Detect which cell encompasses the target text, then output its [X, Y] center coordinate. 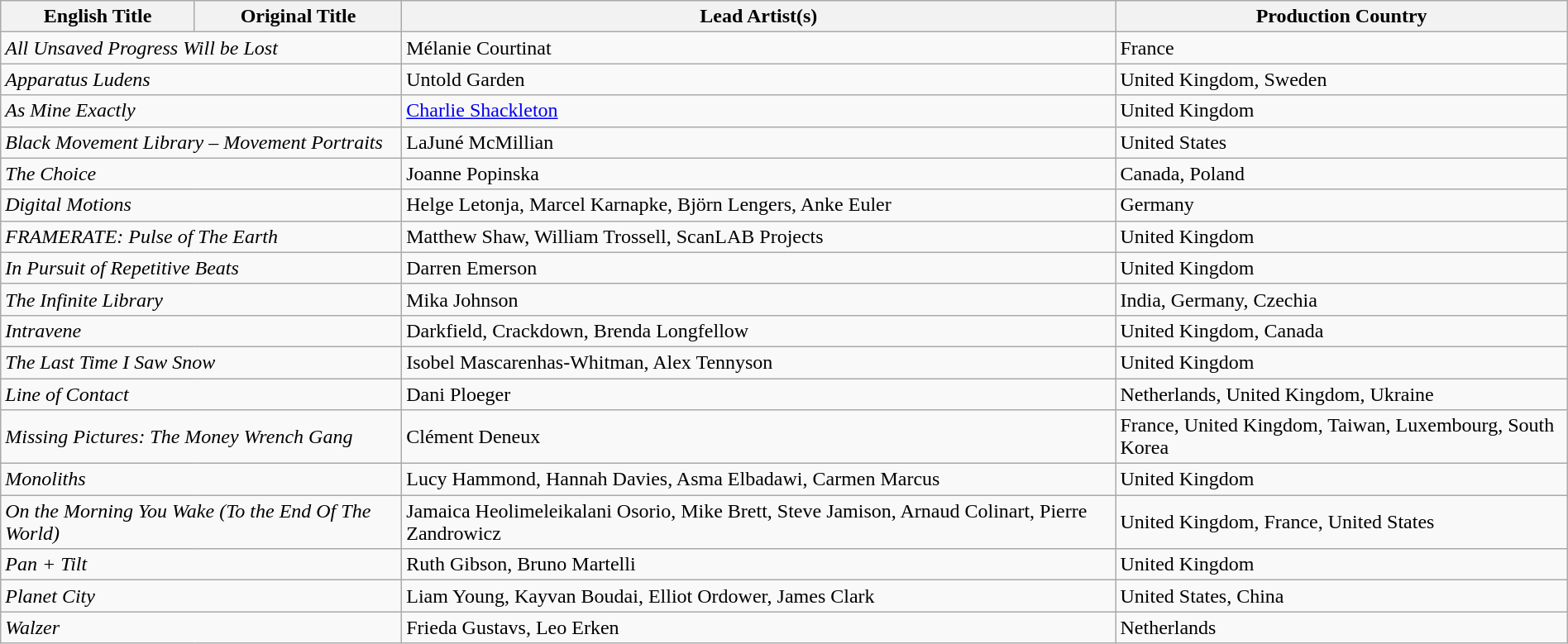
English Title [98, 17]
Matthew Shaw, William Trossell, ScanLAB Projects [759, 236]
Charlie Shackleton [759, 111]
The Last Time I Saw Snow [202, 362]
Frieda Gustavs, Leo Erken [759, 627]
Monoliths [202, 479]
In Pursuit of Repetitive Beats [202, 268]
As Mine Exactly [202, 111]
Lead Artist(s) [759, 17]
Line of Contact [202, 394]
Helge Letonja, Marcel Karnapke, Björn Lengers, Anke Euler [759, 205]
Jamaica Heolimeleikalani Osorio, Mike Brett, Steve Jamison, Arnaud Colinart, Pierre Zandrowicz [759, 522]
Isobel Mascarenhas-Whitman, Alex Tennyson [759, 362]
FRAMERATE: Pulse of The Earth [202, 236]
United Kingdom, Sweden [1341, 79]
Original Title [298, 17]
Joanne Popinska [759, 174]
Walzer [202, 627]
Missing Pictures: The Money Wrench Gang [202, 436]
Liam Young, Kayvan Boudai, Elliot Ordower, James Clark [759, 596]
United States [1341, 142]
Production Country [1341, 17]
Mélanie Courtinat [759, 48]
Mika Johnson [759, 299]
Pan + Tilt [202, 565]
LaJuné McMillian [759, 142]
Clément Deneux [759, 436]
Digital Motions [202, 205]
Netherlands [1341, 627]
Darkfield, Crackdown, Brenda Longfellow [759, 331]
Untold Garden [759, 79]
France, United Kingdom, Taiwan, Luxembourg, South Korea [1341, 436]
The Choice [202, 174]
Planet City [202, 596]
Black Movement Library – Movement Portraits [202, 142]
On the Morning You Wake (To the End Of The World) [202, 522]
United States, China [1341, 596]
France [1341, 48]
India, Germany, Czechia [1341, 299]
United Kingdom, Canada [1341, 331]
Darren Emerson [759, 268]
Canada, Poland [1341, 174]
Lucy Hammond, Hannah Davies, Asma Elbadawi, Carmen Marcus [759, 479]
Apparatus Ludens [202, 79]
The Infinite Library [202, 299]
Ruth Gibson, Bruno Martelli [759, 565]
United Kingdom, France, United States [1341, 522]
Dani Ploeger [759, 394]
Netherlands, United Kingdom, Ukraine [1341, 394]
Germany [1341, 205]
Intravene [202, 331]
All Unsaved Progress Will be Lost [202, 48]
